Locate the cell with the specified text and output its (X, Y) center coordinate. 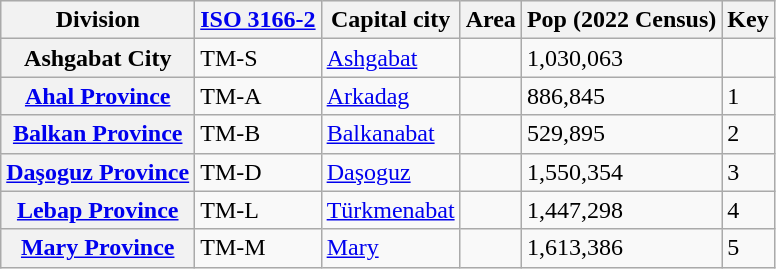
1,030,063 (621, 58)
Pop (2022 Census) (621, 20)
3 (748, 172)
Lebap Province (98, 210)
Arkadag (390, 96)
ISO 3166-2 (258, 20)
TM-B (258, 134)
TM-D (258, 172)
TM-S (258, 58)
1,613,386 (621, 248)
Daşoguz Province (98, 172)
Balkan Province (98, 134)
Ahal Province (98, 96)
529,895 (621, 134)
1,550,354 (621, 172)
1,447,298 (621, 210)
Division (98, 20)
Mary Province (98, 248)
1 (748, 96)
Balkanabat (390, 134)
Mary (390, 248)
Capital city (390, 20)
Key (748, 20)
TM-M (258, 248)
886,845 (621, 96)
Ashgabat City (98, 58)
Daşoguz (390, 172)
Türkmenabat (390, 210)
4 (748, 210)
TM-A (258, 96)
2 (748, 134)
TM-L (258, 210)
Ashgabat (390, 58)
5 (748, 248)
Area (490, 20)
